Scan for the cell matching the given text and deliver its (x, y) coordinate at center. 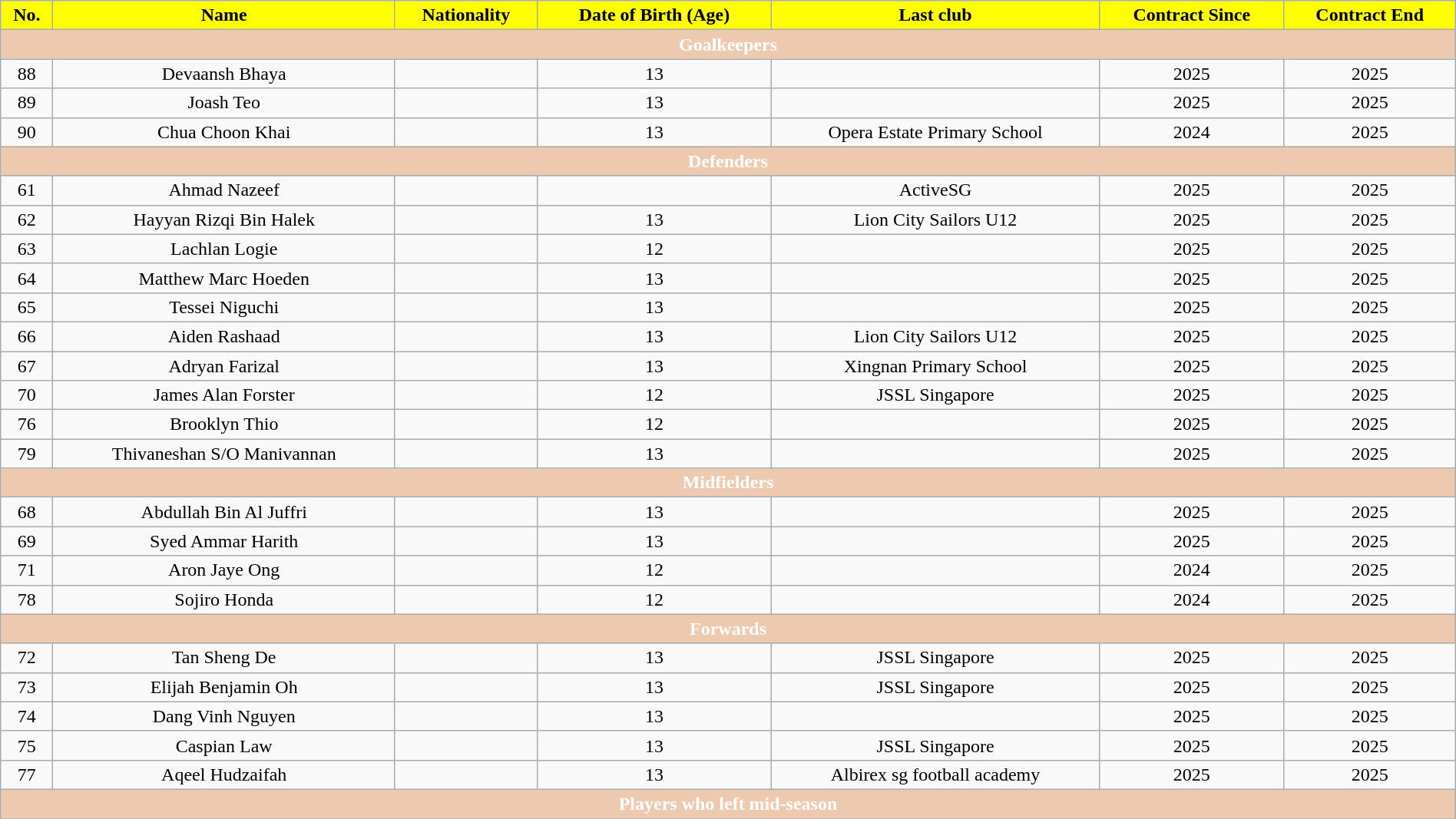
Xingnan Primary School (935, 366)
Thivaneshan S/O Manivannan (224, 454)
Elijah Benjamin Oh (224, 687)
Name (224, 15)
No. (27, 15)
Ahmad Nazeef (224, 190)
Players who left mid-season (728, 804)
Contract End (1370, 15)
70 (27, 395)
Last club (935, 15)
Goalkeepers (728, 45)
Brooklyn Thio (224, 424)
Tan Sheng De (224, 658)
Joash Teo (224, 103)
Albirex sg football academy (935, 774)
Midfielders (728, 483)
76 (27, 424)
61 (27, 190)
Matthew Marc Hoeden (224, 278)
79 (27, 454)
88 (27, 74)
69 (27, 541)
68 (27, 512)
67 (27, 366)
Dang Vinh Nguyen (224, 716)
Abdullah Bin Al Juffri (224, 512)
Caspian Law (224, 745)
Lachlan Logie (224, 249)
Nationality (465, 15)
Adryan Farizal (224, 366)
Forwards (728, 629)
73 (27, 687)
65 (27, 307)
Tessei Niguchi (224, 307)
Hayyan Rizqi Bin Halek (224, 220)
71 (27, 570)
74 (27, 716)
Syed Ammar Harith (224, 541)
Defenders (728, 161)
75 (27, 745)
62 (27, 220)
ActiveSG (935, 190)
Devaansh Bhaya (224, 74)
Aiden Rashaad (224, 336)
Aqeel Hudzaifah (224, 774)
Contract Since (1192, 15)
90 (27, 132)
Opera Estate Primary School (935, 132)
78 (27, 599)
89 (27, 103)
Sojiro Honda (224, 599)
64 (27, 278)
66 (27, 336)
Chua Choon Khai (224, 132)
77 (27, 774)
Date of Birth (Age) (654, 15)
Aron Jaye Ong (224, 570)
James Alan Forster (224, 395)
63 (27, 249)
72 (27, 658)
